Determine the (X, Y) coordinate at the center of the cell enclosing the given text.  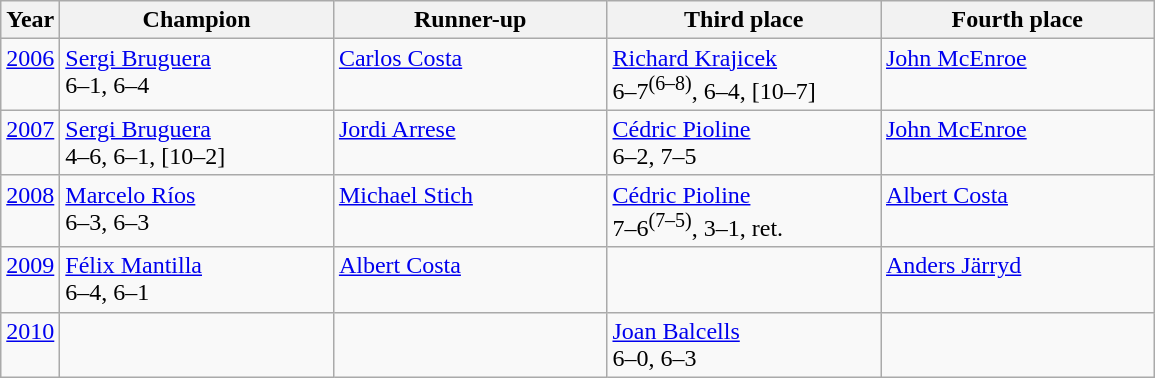
Richard Krajicek6–7(6–8), 6–4, [10–7] (744, 75)
Sergi Bruguera6–1, 6–4 (197, 75)
2006 (30, 75)
Carlos Costa (470, 75)
Year (30, 20)
Runner-up (470, 20)
Joan Balcells6–0, 6–3 (744, 344)
Sergi Bruguera4–6, 6–1, [10–2] (197, 142)
Cédric Pioline6–2, 7–5 (744, 142)
2010 (30, 344)
Champion (197, 20)
Félix Mantilla6–4, 6–1 (197, 280)
2007 (30, 142)
Jordi Arrese (470, 142)
Cédric Pioline7–6(7–5), 3–1, ret. (744, 211)
2008 (30, 211)
Third place (744, 20)
Anders Järryd (1017, 280)
2009 (30, 280)
Marcelo Ríos6–3, 6–3 (197, 211)
Fourth place (1017, 20)
Michael Stich (470, 211)
